Return (X, Y) of the center of cell containing provided text 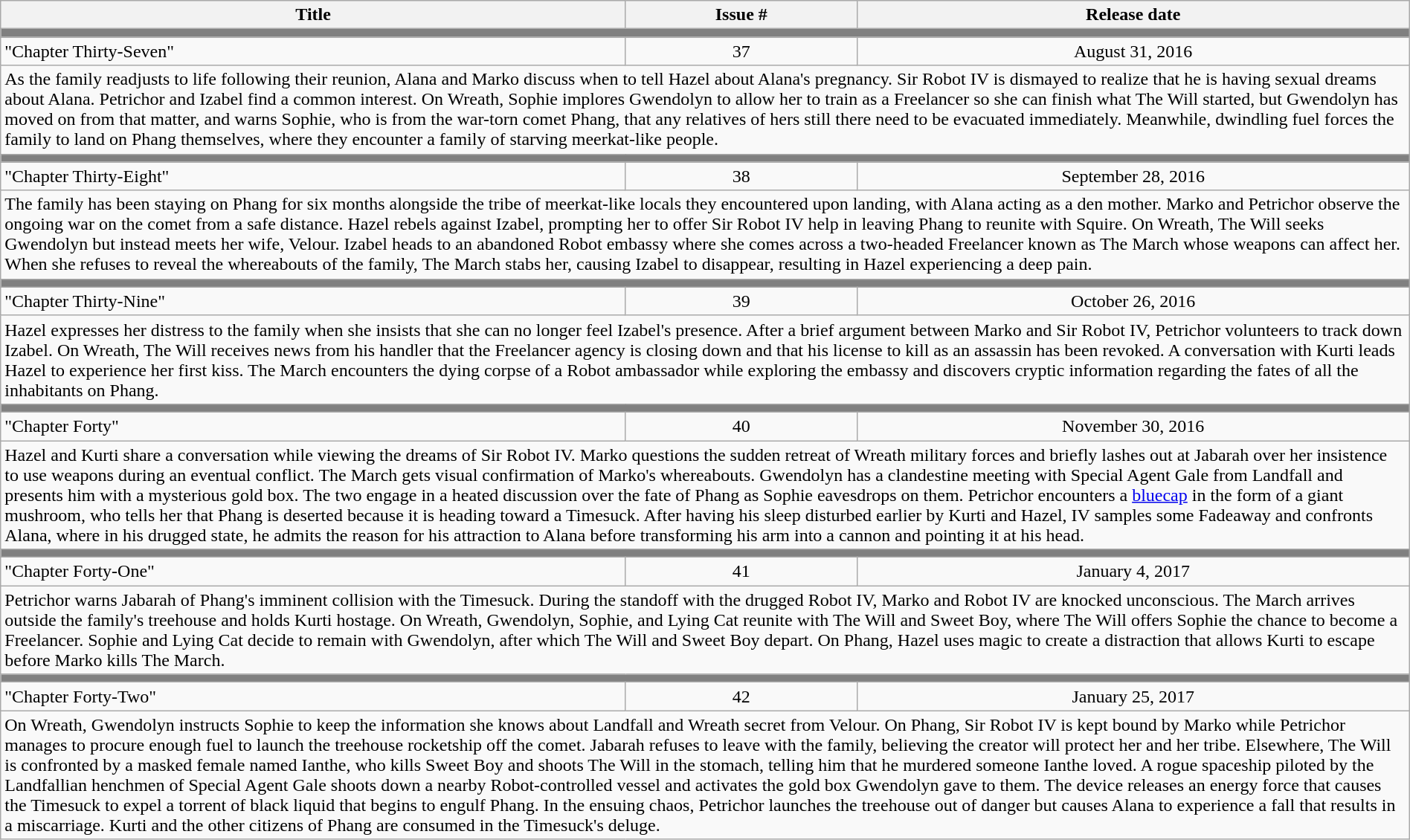
41 (741, 572)
42 (741, 697)
40 (741, 426)
"Chapter Forty-One" (314, 572)
Issue # (741, 15)
"Chapter Thirty-Seven" (314, 51)
"Chapter Forty" (314, 426)
January 25, 2017 (1133, 697)
November 30, 2016 (1133, 426)
January 4, 2017 (1133, 572)
Title (314, 15)
"Chapter Thirty-Eight" (314, 176)
Release date (1133, 15)
38 (741, 176)
"Chapter Forty-Two" (314, 697)
September 28, 2016 (1133, 176)
37 (741, 51)
August 31, 2016 (1133, 51)
"Chapter Thirty-Nine" (314, 301)
October 26, 2016 (1133, 301)
39 (741, 301)
